Locate the cell with the specified text and output its [X, Y] center coordinate. 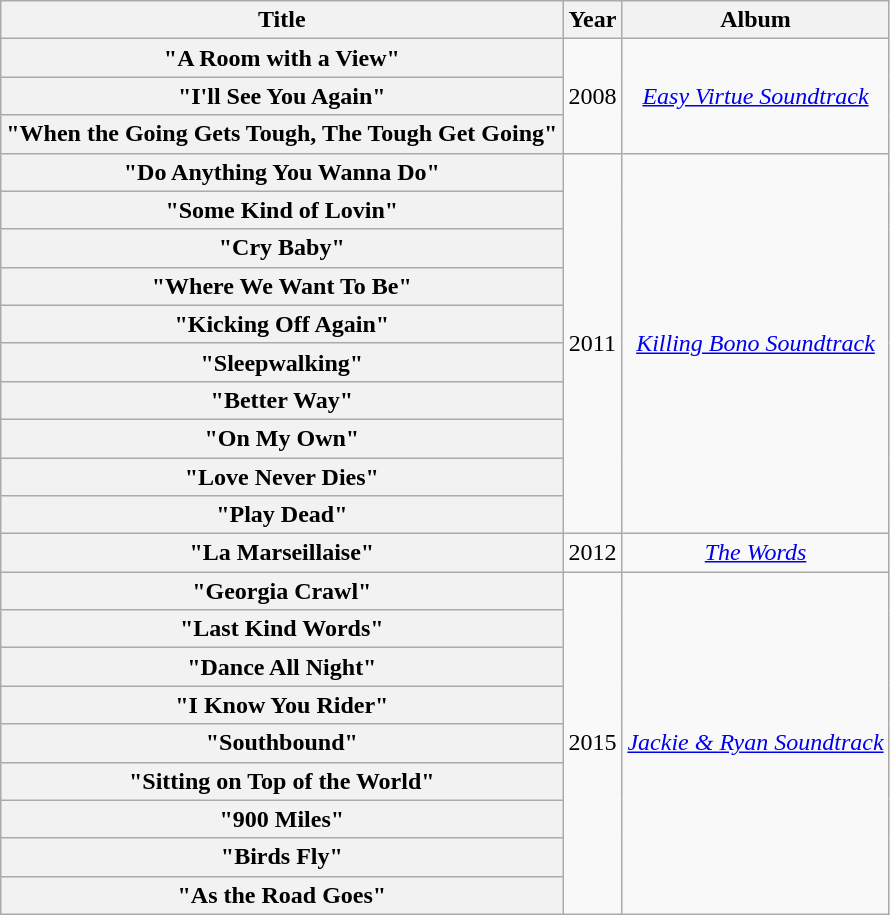
"Cry Baby" [282, 248]
Easy Virtue Soundtrack [756, 96]
2012 [592, 553]
"Sitting on Top of the World" [282, 781]
"Play Dead" [282, 515]
"A Room with a View" [282, 58]
"Southbound" [282, 743]
"On My Own" [282, 438]
Album [756, 20]
"I'll See You Again" [282, 96]
"Some Kind of Lovin" [282, 210]
"As the Road Goes" [282, 895]
Title [282, 20]
"Where We Want To Be" [282, 286]
2015 [592, 744]
"Better Way" [282, 400]
The Words [756, 553]
"I Know You Rider" [282, 705]
"When the Going Gets Tough, The Tough Get Going" [282, 134]
Killing Bono Soundtrack [756, 344]
"Dance All Night" [282, 667]
Year [592, 20]
"Sleepwalking" [282, 362]
"La Marseillaise" [282, 553]
2008 [592, 96]
2011 [592, 344]
"900 Miles" [282, 819]
"Do Anything You Wanna Do" [282, 172]
"Georgia Crawl" [282, 591]
"Last Kind Words" [282, 629]
"Love Never Dies" [282, 477]
Jackie & Ryan Soundtrack [756, 744]
"Kicking Off Again" [282, 324]
"Birds Fly" [282, 857]
